Scan for the cell matching the given text and deliver its (x, y) coordinate at center. 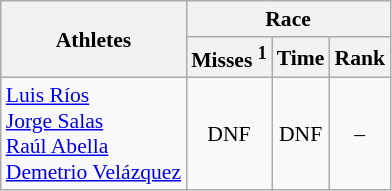
Time (301, 58)
– (360, 134)
Rank (360, 58)
Race (288, 19)
Luis RíosJorge SalasRaúl AbellaDemetrio Velázquez (94, 134)
Athletes (94, 40)
Misses 1 (229, 58)
